From the cell containing the given text, extract its center point as (X, Y) coordinate. 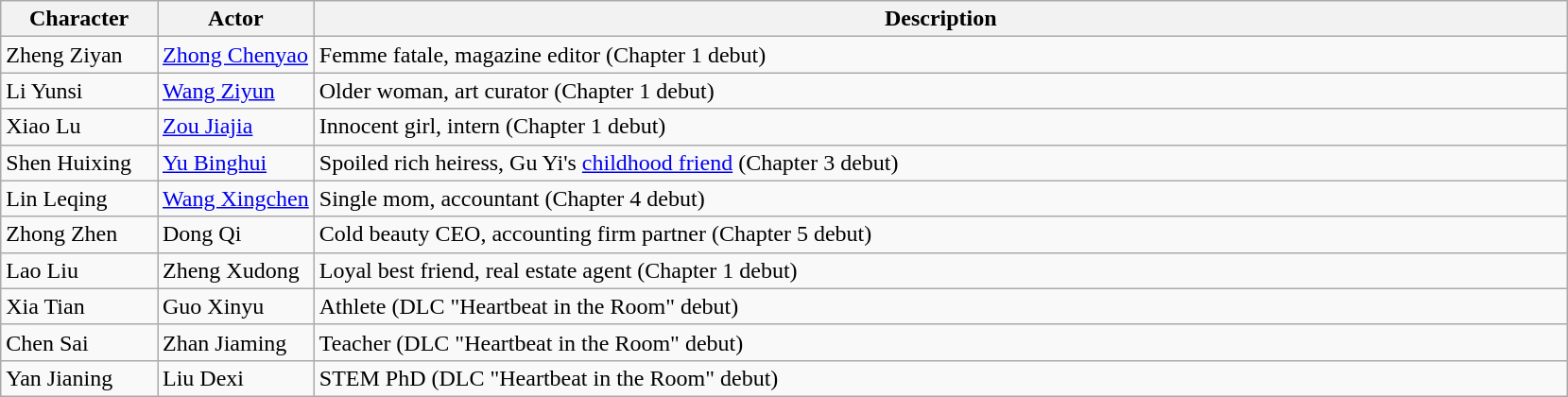
Wang Ziyun (235, 91)
Description (940, 19)
STEM PhD (DLC "Heartbeat in the Room" debut) (940, 378)
Spoiled rich heiress, Gu Yi's childhood friend (Chapter 3 debut) (940, 163)
Single mom, accountant (Chapter 4 debut) (940, 198)
Shen Huixing (79, 163)
Zheng Ziyan (79, 55)
Actor (235, 19)
Chen Sai (79, 342)
Liu Dexi (235, 378)
Older woman, art curator (Chapter 1 debut) (940, 91)
Teacher (DLC "Heartbeat in the Room" debut) (940, 342)
Cold beauty CEO, accounting firm partner (Chapter 5 debut) (940, 234)
Yan Jianing (79, 378)
Lin Leqing (79, 198)
Zhong Zhen (79, 234)
Guo Xinyu (235, 306)
Innocent girl, intern (Chapter 1 debut) (940, 127)
Femme fatale, magazine editor (Chapter 1 debut) (940, 55)
Xia Tian (79, 306)
Character (79, 19)
Zou Jiajia (235, 127)
Athlete (DLC "Heartbeat in the Room" debut) (940, 306)
Wang Xingchen (235, 198)
Lao Liu (79, 270)
Li Yunsi (79, 91)
Zhong Chenyao (235, 55)
Yu Binghui (235, 163)
Loyal best friend, real estate agent (Chapter 1 debut) (940, 270)
Dong Qi (235, 234)
Xiao Lu (79, 127)
Zhan Jiaming (235, 342)
Zheng Xudong (235, 270)
